Extract the (X, Y) coordinate from the center of the cell holding the provided text.  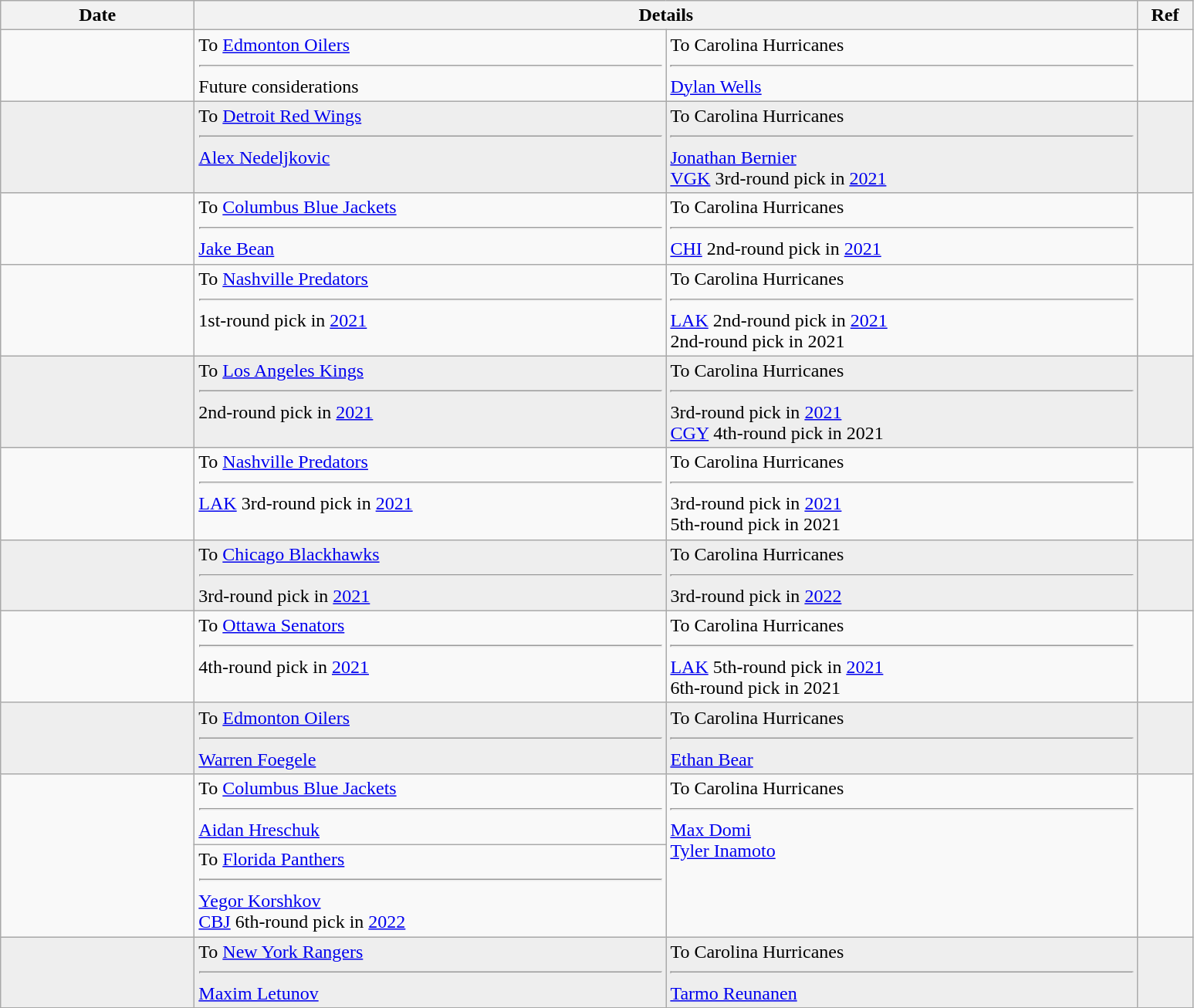
Details (666, 15)
To Carolina Hurricanes3rd-round pick in 20215th-round pick in 2021 (901, 494)
To Los Angeles Kings2nd-round pick in 2021 (431, 401)
To Carolina HurricanesEthan Bear (901, 738)
To Carolina HurricanesCHI 2nd-round pick in 2021 (901, 228)
To Nashville Predators1st-round pick in 2021 (431, 310)
To Florida PanthersYegor KorshkovCBJ 6th-round pick in 2022 (431, 891)
To Columbus Blue JacketsAidan Hreschuk (431, 809)
Date (97, 15)
To Carolina HurricanesDylan Wells (901, 66)
Ref (1165, 15)
To Carolina HurricanesMax DomiTyler Inamoto (901, 855)
To Ottawa Senators4th-round pick in 2021 (431, 656)
To Chicago Blackhawks3rd-round pick in 2021 (431, 575)
To Carolina HurricanesTarmo Reunanen (901, 972)
To New York RangersMaxim Letunov (431, 972)
To Nashville PredatorsLAK 3rd-round pick in 2021 (431, 494)
To Carolina HurricanesJonathan BernierVGK 3rd-round pick in 2021 (901, 147)
To Carolina Hurricanes3rd-round pick in 2021CGY 4th-round pick in 2021 (901, 401)
To Carolina HurricanesLAK 5th-round pick in 20216th-round pick in 2021 (901, 656)
To Edmonton OilersFuture considerations (431, 66)
To Columbus Blue JacketsJake Bean (431, 228)
To Detroit Red WingsAlex Nedeljkovic (431, 147)
To Carolina HurricanesLAK 2nd-round pick in 20212nd-round pick in 2021 (901, 310)
To Edmonton OilersWarren Foegele (431, 738)
To Carolina Hurricanes3rd-round pick in 2022 (901, 575)
